Capture the cell that displays the provided text and extract its (X, Y) central coordinate. 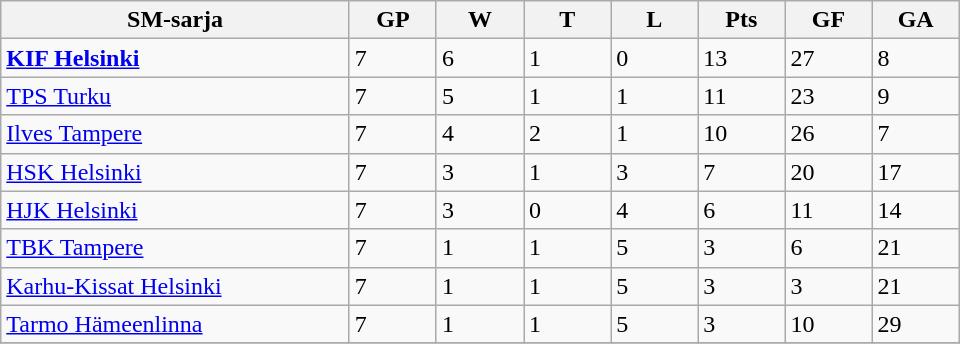
Karhu-Kissat Helsinki (176, 286)
23 (828, 96)
GP (392, 20)
Tarmo Hämeenlinna (176, 324)
TPS Turku (176, 96)
Pts (742, 20)
SM-sarja (176, 20)
TBK Tampere (176, 248)
9 (916, 96)
L (654, 20)
29 (916, 324)
20 (828, 172)
2 (568, 134)
Ilves Tampere (176, 134)
W (480, 20)
HJK Helsinki (176, 210)
KIF Helsinki (176, 58)
T (568, 20)
HSK Helsinki (176, 172)
27 (828, 58)
GA (916, 20)
14 (916, 210)
8 (916, 58)
GF (828, 20)
26 (828, 134)
13 (742, 58)
17 (916, 172)
